Pinpoint the cell where the given text exists, returning its [X, Y] midpoint coordinate. 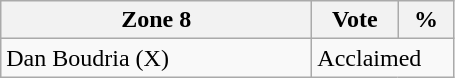
Dan Boudria (X) [156, 58]
% [426, 20]
Acclaimed [383, 58]
Zone 8 [156, 20]
Vote [355, 20]
